Locate the cell with the specified text and output its [x, y] center coordinate. 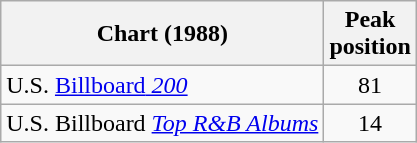
14 [370, 123]
U.S. Billboard 200 [162, 85]
Peakposition [370, 34]
81 [370, 85]
U.S. Billboard Top R&B Albums [162, 123]
Chart (1988) [162, 34]
